Return the (X, Y) coordinate for the center point of the cell that contains the specified text.  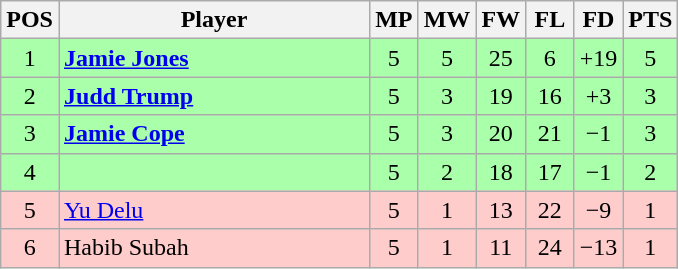
18 (501, 172)
FW (501, 20)
MW (447, 20)
Yu Delu (214, 210)
21 (550, 134)
11 (501, 248)
4 (30, 172)
+19 (598, 58)
25 (501, 58)
19 (501, 96)
−9 (598, 210)
17 (550, 172)
16 (550, 96)
PTS (650, 20)
FD (598, 20)
Jamie Jones (214, 58)
20 (501, 134)
+3 (598, 96)
POS (30, 20)
22 (550, 210)
24 (550, 248)
13 (501, 210)
Jamie Cope (214, 134)
FL (550, 20)
Habib Subah (214, 248)
MP (394, 20)
Player (214, 20)
Judd Trump (214, 96)
−13 (598, 248)
